Detect which cell encompasses the target text, then output its (X, Y) center coordinate. 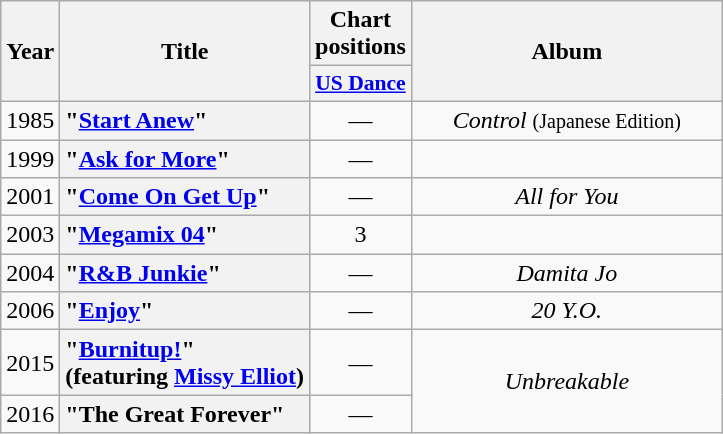
"Megamix 04" (185, 235)
1999 (30, 159)
"R&B Junkie" (185, 273)
"Ask for More" (185, 159)
Album (566, 52)
2001 (30, 197)
All for You (566, 197)
"Come On Get Up" (185, 197)
3 (361, 235)
Year (30, 52)
2016 (30, 414)
Control (Japanese Edition) (566, 120)
2004 (30, 273)
"Burnitup!"(featuring Missy Elliot) (185, 362)
"Enjoy" (185, 311)
US Dance (361, 84)
Chart positions (361, 34)
2003 (30, 235)
1985 (30, 120)
Unbreakable (566, 382)
2015 (30, 362)
20 Y.O. (566, 311)
"Start Anew" (185, 120)
Damita Jo (566, 273)
2006 (30, 311)
Title (185, 52)
"The Great Forever" (185, 414)
